Pinpoint the cell where the given text exists, returning its (x, y) midpoint coordinate. 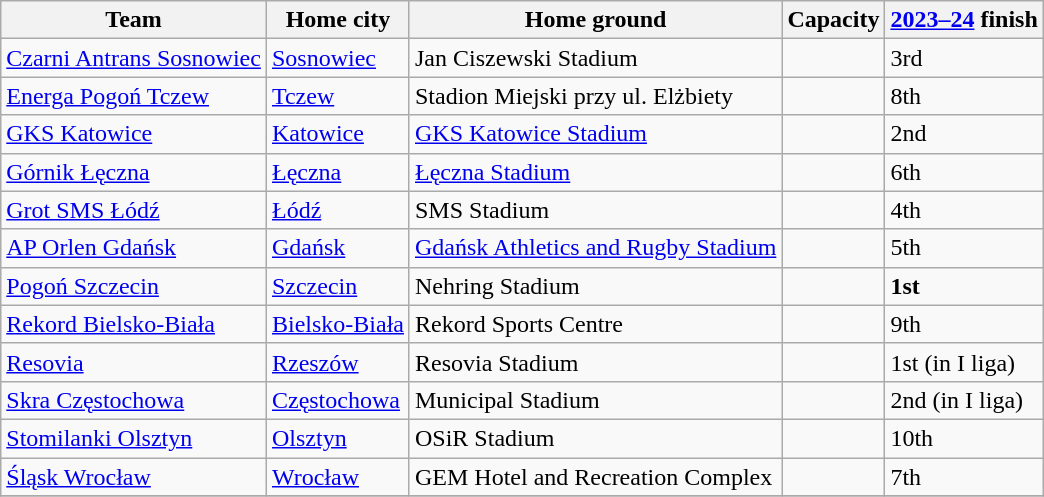
Nehring Stadium (595, 286)
Rzeszów (338, 362)
GKS Katowice (134, 134)
Jan Ciszewski Stadium (595, 58)
Home city (338, 20)
10th (964, 438)
Czarni Antrans Sosnowiec (134, 58)
2nd (in I liga) (964, 400)
GEM Hotel and Recreation Complex (595, 477)
OSiR Stadium (595, 438)
8th (964, 96)
1st (964, 286)
Capacity (834, 20)
Śląsk Wrocław (134, 477)
Katowice (338, 134)
Gdańsk (338, 248)
Skra Częstochowa (134, 400)
Rekord Sports Centre (595, 324)
Szczecin (338, 286)
Stomilanki Olsztyn (134, 438)
Energa Pogoń Tczew (134, 96)
2nd (964, 134)
2023–24 finish (964, 20)
7th (964, 477)
4th (964, 210)
Wrocław (338, 477)
Pogoń Szczecin (134, 286)
3rd (964, 58)
GKS Katowice Stadium (595, 134)
Częstochowa (338, 400)
9th (964, 324)
Team (134, 20)
5th (964, 248)
Stadion Miejski przy ul. Elżbiety (595, 96)
Olsztyn (338, 438)
Sosnowiec (338, 58)
Home ground (595, 20)
Gdańsk Athletics and Rugby Stadium (595, 248)
Łęczna Stadium (595, 172)
SMS Stadium (595, 210)
Łęczna (338, 172)
Łódź (338, 210)
6th (964, 172)
Resovia Stadium (595, 362)
AP Orlen Gdańsk (134, 248)
Municipal Stadium (595, 400)
Bielsko-Biała (338, 324)
Resovia (134, 362)
Górnik Łęczna (134, 172)
1st (in I liga) (964, 362)
Grot SMS Łódź (134, 210)
Rekord Bielsko-Biała (134, 324)
Tczew (338, 96)
